Identify which cell holds the provided text, then report its [x, y] central coordinate. 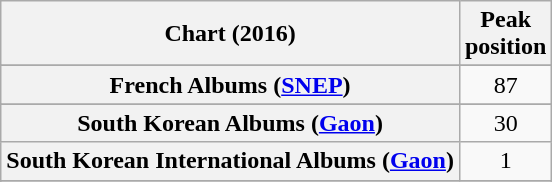
1 [505, 161]
87 [505, 85]
South Korean International Albums (Gaon) [230, 161]
French Albums (SNEP) [230, 85]
Chart (2016) [230, 34]
Peakposition [505, 34]
30 [505, 123]
South Korean Albums (Gaon) [230, 123]
